For the text-containing cell, return its midpoint in (x, y) coordinate format. 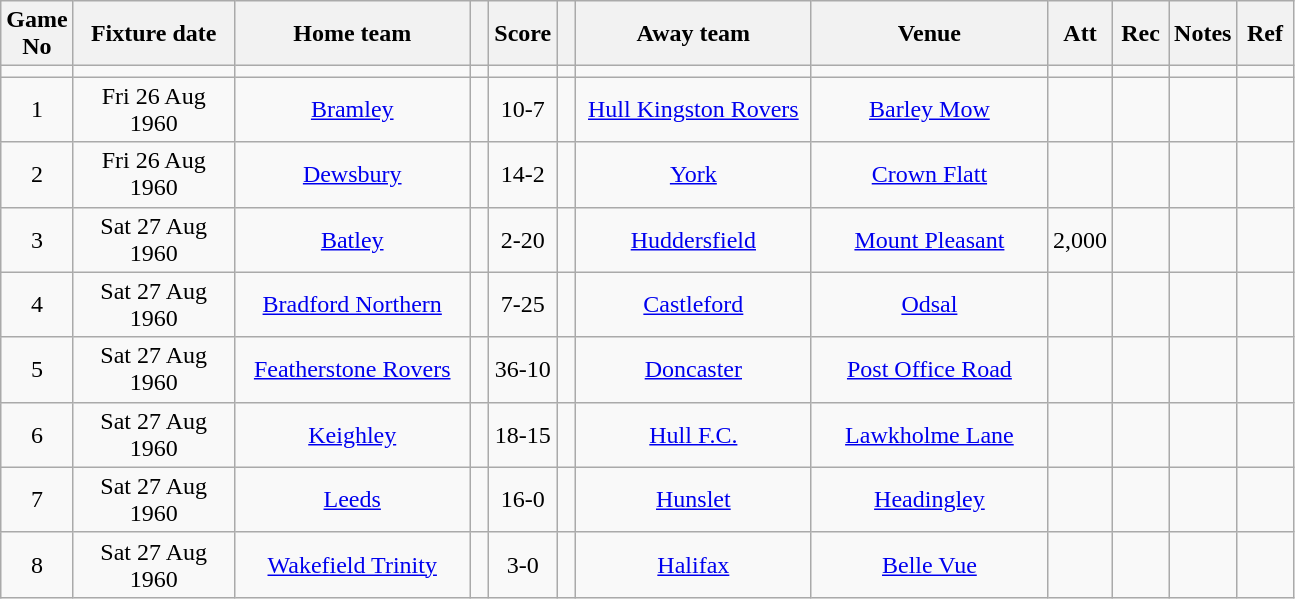
Halifax (693, 564)
Belle Vue (929, 564)
3-0 (523, 564)
Featherstone Rovers (352, 370)
Att (1080, 34)
Venue (929, 34)
Score (523, 34)
2 (37, 174)
Fixture date (154, 34)
Huddersfield (693, 240)
Barley Mow (929, 110)
Headingley (929, 500)
16-0 (523, 500)
Home team (352, 34)
4 (37, 304)
Wakefield Trinity (352, 564)
18-15 (523, 434)
5 (37, 370)
8 (37, 564)
36-10 (523, 370)
7-25 (523, 304)
Mount Pleasant (929, 240)
Game No (37, 34)
6 (37, 434)
Hunslet (693, 500)
Ref (1265, 34)
Bramley (352, 110)
York (693, 174)
14-2 (523, 174)
Post Office Road (929, 370)
Batley (352, 240)
Bradford Northern (352, 304)
7 (37, 500)
Odsal (929, 304)
Hull Kingston Rovers (693, 110)
Doncaster (693, 370)
Leeds (352, 500)
Hull F.C. (693, 434)
3 (37, 240)
Dewsbury (352, 174)
Notes (1203, 34)
Lawkholme Lane (929, 434)
Away team (693, 34)
2-20 (523, 240)
Castleford (693, 304)
Crown Flatt (929, 174)
2,000 (1080, 240)
10-7 (523, 110)
Keighley (352, 434)
1 (37, 110)
Rec (1141, 34)
